Detect which cell encompasses the target text, then output its (x, y) center coordinate. 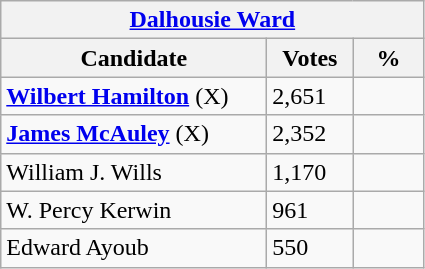
Edward Ayoub (134, 248)
Wilbert Hamilton (X) (134, 96)
2,651 (310, 96)
James McAuley (X) (134, 134)
Dalhousie Ward (212, 20)
William J. Wills (134, 172)
% (388, 58)
961 (310, 210)
W. Percy Kerwin (134, 210)
550 (310, 248)
Candidate (134, 58)
2,352 (310, 134)
Votes (310, 58)
1,170 (310, 172)
